Locate the cell with the specified text and output its [x, y] center coordinate. 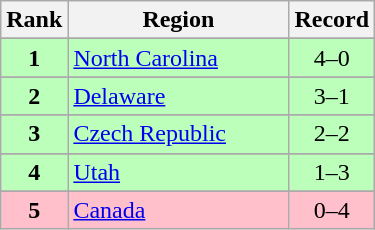
Region [178, 20]
0–4 [332, 210]
Canada [178, 210]
4 [34, 172]
Delaware [178, 96]
Rank [34, 20]
3 [34, 134]
1 [34, 58]
North Carolina [178, 58]
2–2 [332, 134]
Czech Republic [178, 134]
4–0 [332, 58]
Record [332, 20]
5 [34, 210]
2 [34, 96]
1–3 [332, 172]
Utah [178, 172]
3–1 [332, 96]
